Capture the cell that displays the provided text and extract its [x, y] central coordinate. 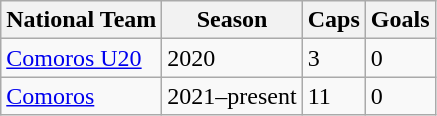
11 [334, 96]
Season [232, 20]
Goals [400, 20]
Caps [334, 20]
National Team [82, 20]
3 [334, 58]
2021–present [232, 96]
Comoros U20 [82, 58]
2020 [232, 58]
Comoros [82, 96]
